Pinpoint the cell where the given text exists, returning its [x, y] midpoint coordinate. 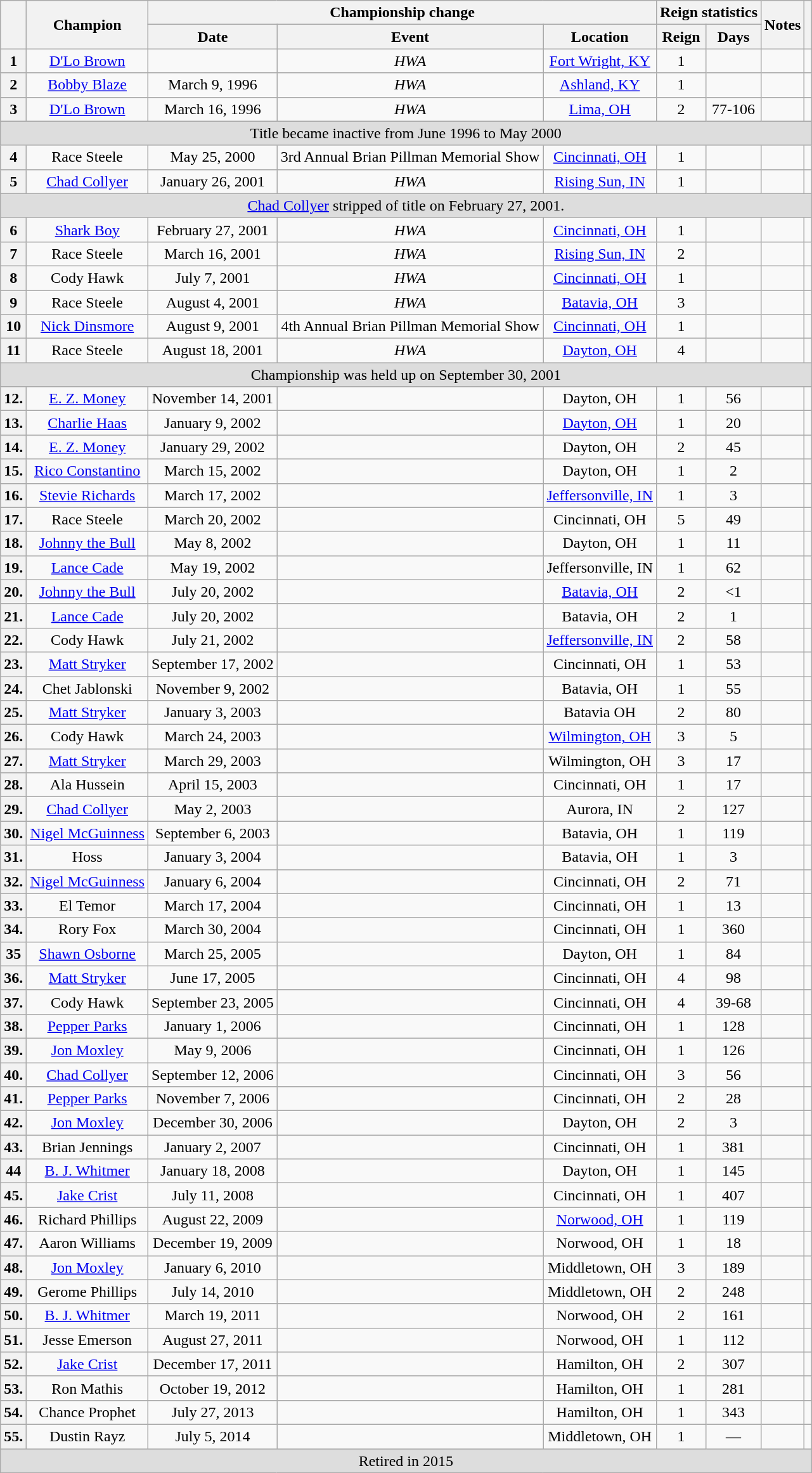
May 9, 2006 [213, 1050]
9 [14, 302]
360 [734, 930]
18. [14, 543]
January 18, 2008 [213, 1171]
Location [600, 37]
Reign statistics [709, 13]
16. [14, 495]
37. [14, 1002]
15. [14, 471]
Bobby Blaze [87, 85]
March 19, 2011 [213, 1316]
Chad Collyer stripped of title on February 27, 2001. [406, 205]
25. [14, 713]
47. [14, 1243]
Shark Boy [87, 230]
20. [14, 592]
Shawn Osborne [87, 954]
20 [734, 423]
March 29, 2003 [213, 761]
January 3, 2003 [213, 713]
53. [14, 1388]
January 9, 2002 [213, 423]
Batavia OH [600, 713]
Date [213, 37]
May 8, 2002 [213, 543]
145 [734, 1171]
July 11, 2008 [213, 1195]
Retired in 2015 [406, 1460]
281 [734, 1388]
Reign [681, 37]
December 19, 2009 [213, 1243]
45 [734, 447]
112 [734, 1340]
4th Annual Brian Pillman Memorial Show [410, 327]
April 15, 2003 [213, 785]
September 17, 2002 [213, 664]
26. [14, 737]
August 22, 2009 [213, 1219]
January 2, 2007 [213, 1147]
Champion [87, 25]
46. [14, 1219]
31. [14, 857]
January 3, 2004 [213, 857]
Aaron Williams [87, 1243]
Chance Prophet [87, 1412]
September 12, 2006 [213, 1075]
13. [14, 423]
39-68 [734, 1002]
18 [734, 1243]
March 20, 2002 [213, 519]
January 6, 2004 [213, 881]
Richard Phillips [87, 1219]
March 16, 1996 [213, 109]
71 [734, 881]
62 [734, 568]
February 27, 2001 [213, 230]
Charlie Haas [87, 423]
189 [734, 1268]
Dustin Rayz [87, 1436]
August 18, 2001 [213, 351]
32. [14, 881]
48. [14, 1268]
13 [734, 905]
Stevie Richards [87, 495]
14. [14, 447]
Notes [783, 25]
28 [734, 1099]
34. [14, 930]
July 21, 2002 [213, 640]
77-106 [734, 109]
September 23, 2005 [213, 1002]
Event [410, 37]
Gerome Phillips [87, 1292]
98 [734, 978]
July 14, 2010 [213, 1292]
May 25, 2000 [213, 157]
March 16, 2001 [213, 254]
May 2, 2003 [213, 809]
Days [734, 37]
80 [734, 713]
August 4, 2001 [213, 302]
52. [14, 1364]
49 [734, 519]
33. [14, 905]
126 [734, 1050]
March 9, 1996 [213, 85]
July 27, 2013 [213, 1412]
128 [734, 1026]
50. [14, 1316]
127 [734, 809]
23. [14, 664]
35 [14, 954]
55. [14, 1436]
Nick Dinsmore [87, 327]
March 15, 2002 [213, 471]
45. [14, 1195]
41. [14, 1099]
27. [14, 761]
6 [14, 230]
El Temor [87, 905]
407 [734, 1195]
39. [14, 1050]
28. [14, 785]
July 5, 2014 [213, 1436]
40. [14, 1075]
Hoss [87, 857]
307 [734, 1364]
51. [14, 1340]
October 19, 2012 [213, 1388]
84 [734, 954]
30. [14, 833]
12. [14, 399]
248 [734, 1292]
Ron Mathis [87, 1388]
Fort Wright, KY [600, 61]
Ashland, KY [600, 85]
43. [14, 1147]
August 27, 2011 [213, 1340]
August 9, 2001 [213, 327]
March 17, 2004 [213, 905]
September 6, 2003 [213, 833]
Championship change [403, 13]
3rd Annual Brian Pillman Memorial Show [410, 157]
— [734, 1436]
29. [14, 809]
January 26, 2001 [213, 181]
Championship was held up on September 30, 2001 [406, 375]
8 [14, 278]
58 [734, 640]
<1 [734, 592]
Lima, OH [600, 109]
38. [14, 1026]
343 [734, 1412]
January 6, 2010 [213, 1268]
July 7, 2001 [213, 278]
42. [14, 1123]
Rico Constantino [87, 471]
November 9, 2002 [213, 688]
54. [14, 1412]
December 17, 2011 [213, 1364]
24. [14, 688]
19. [14, 568]
Aurora, IN [600, 809]
March 30, 2004 [213, 930]
36. [14, 978]
44 [14, 1171]
381 [734, 1147]
55 [734, 688]
22. [14, 640]
January 29, 2002 [213, 447]
March 17, 2002 [213, 495]
49. [14, 1292]
21. [14, 616]
Ala Hussein [87, 785]
June 17, 2005 [213, 978]
53 [734, 664]
161 [734, 1316]
10 [14, 327]
Chet Jablonski [87, 688]
May 19, 2002 [213, 568]
November 7, 2006 [213, 1099]
November 14, 2001 [213, 399]
March 24, 2003 [213, 737]
January 1, 2006 [213, 1026]
Brian Jennings [87, 1147]
Rory Fox [87, 930]
Jesse Emerson [87, 1340]
March 25, 2005 [213, 954]
7 [14, 254]
December 30, 2006 [213, 1123]
17. [14, 519]
Title became inactive from June 1996 to May 2000 [406, 133]
